Extract the [x, y] coordinate from the center of the cell holding the provided text.  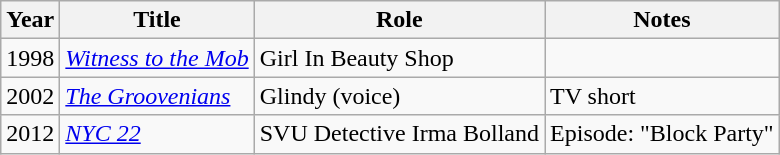
Title [157, 20]
The Groovenians [157, 96]
Girl In Beauty Shop [399, 58]
2012 [30, 134]
SVU Detective Irma Bolland [399, 134]
Notes [662, 20]
TV short [662, 96]
NYC 22 [157, 134]
Episode: "Block Party" [662, 134]
Glindy (voice) [399, 96]
Role [399, 20]
Year [30, 20]
1998 [30, 58]
Witness to the Mob [157, 58]
2002 [30, 96]
